Extract the [x, y] coordinate from the center of the cell holding the provided text.  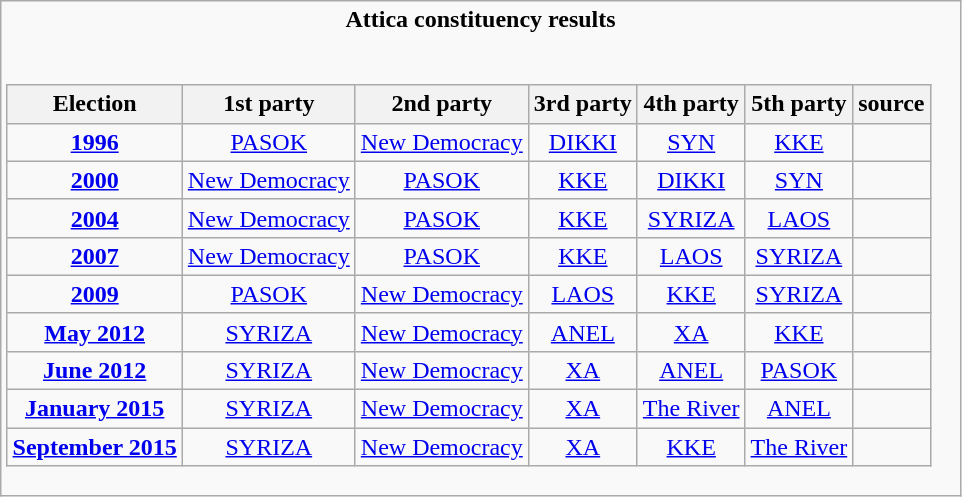
3rd party [582, 104]
2nd party [442, 104]
5th party [799, 104]
September 2015 [94, 447]
Election [94, 104]
2007 [94, 256]
source [892, 104]
June 2012 [94, 370]
1996 [94, 142]
January 2015 [94, 409]
1st party [268, 104]
2004 [94, 218]
2009 [94, 294]
May 2012 [94, 332]
4th party [691, 104]
2000 [94, 180]
